Output the (X, Y) coordinate of the center of the cell containing the given text.  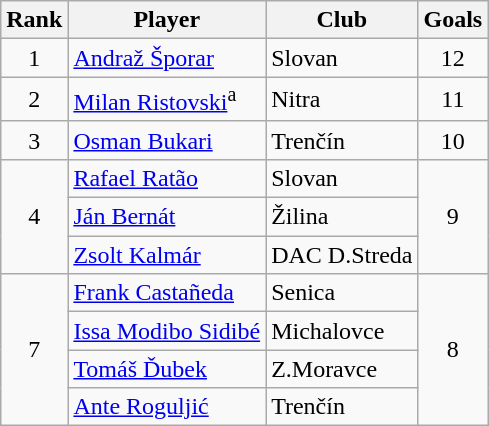
Player (167, 20)
4 (34, 216)
Tomáš Ďubek (167, 369)
Nitra (342, 100)
Issa Modibo Sidibé (167, 331)
8 (453, 350)
Osman Bukari (167, 140)
12 (453, 58)
Michalovce (342, 331)
Milan Ristovskia (167, 100)
3 (34, 140)
2 (34, 100)
1 (34, 58)
7 (34, 350)
Rafael Ratão (167, 178)
9 (453, 216)
Ján Bernát (167, 217)
Andraž Šporar (167, 58)
Senica (342, 293)
Zsolt Kalmár (167, 255)
Frank Castañeda (167, 293)
Club (342, 20)
Z.Moravce (342, 369)
Goals (453, 20)
Žilina (342, 217)
11 (453, 100)
10 (453, 140)
DAC D.Streda (342, 255)
Rank (34, 20)
Ante Roguljić (167, 407)
